Identify which cell holds the provided text, then report its [x, y] central coordinate. 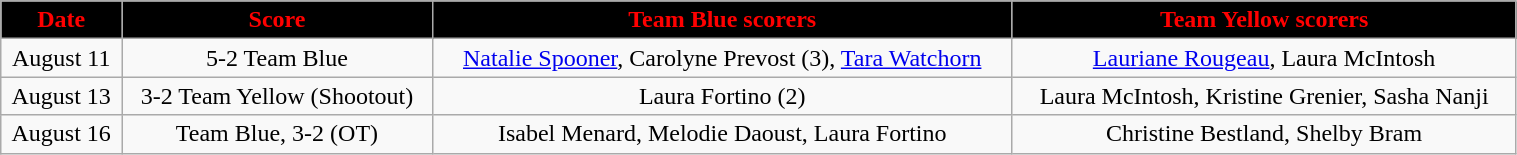
Team Yellow scorers [1264, 20]
Score [278, 20]
3-2 Team Yellow (Shootout) [278, 96]
August 16 [62, 134]
Team Blue scorers [722, 20]
Lauriane Rougeau, Laura McIntosh [1264, 58]
Team Blue, 3-2 (OT) [278, 134]
Natalie Spooner, Carolyne Prevost (3), Tara Watchorn [722, 58]
August 13 [62, 96]
Date [62, 20]
Christine Bestland, Shelby Bram [1264, 134]
Isabel Menard, Melodie Daoust, Laura Fortino [722, 134]
Laura Fortino (2) [722, 96]
Laura McIntosh, Kristine Grenier, Sasha Nanji [1264, 96]
5-2 Team Blue [278, 58]
August 11 [62, 58]
